Detect which cell encompasses the target text, then output its (X, Y) center coordinate. 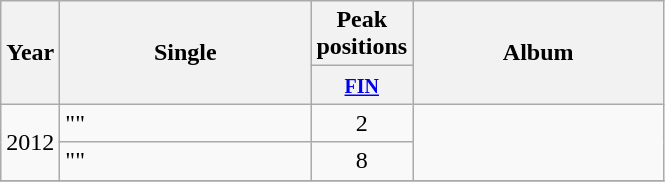
Single (186, 52)
2012 (30, 142)
8 (362, 161)
Peak positions (362, 34)
Year (30, 52)
2 (362, 123)
FIN (362, 85)
Album (538, 52)
